Locate the cell with the specified text and output its [x, y] center coordinate. 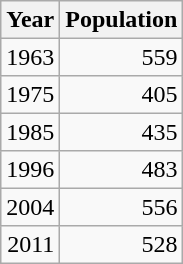
1963 [30, 56]
1996 [30, 170]
405 [122, 94]
1975 [30, 94]
Year [30, 20]
2004 [30, 206]
556 [122, 206]
559 [122, 56]
435 [122, 132]
2011 [30, 244]
528 [122, 244]
483 [122, 170]
1985 [30, 132]
Population [122, 20]
